From the cell containing the given text, extract its center point as [x, y] coordinate. 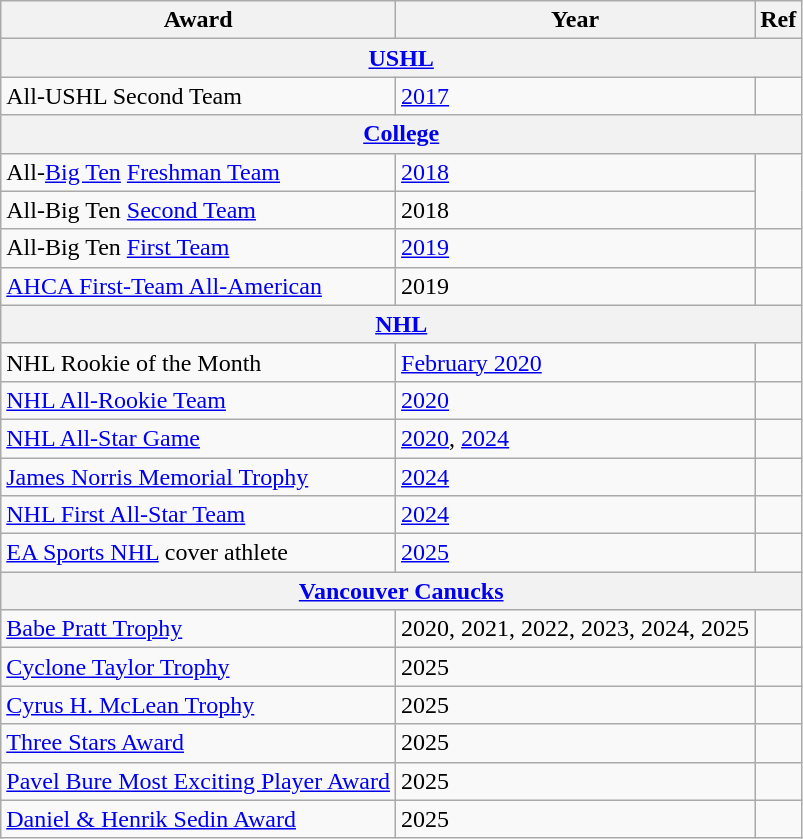
All-Big Ten Second Team [198, 210]
College [402, 134]
EA Sports NHL cover athlete [198, 553]
2020, 2021, 2022, 2023, 2024, 2025 [576, 629]
Babe Pratt Trophy [198, 629]
USHL [402, 58]
Ref [778, 20]
NHL Rookie of the Month [198, 362]
Award [198, 20]
Cyclone Taylor Trophy [198, 667]
All-Big Ten First Team [198, 248]
NHL [402, 324]
2020, 2024 [576, 438]
Pavel Bure Most Exciting Player Award [198, 781]
Vancouver Canucks [402, 591]
NHL All-Rookie Team [198, 400]
2017 [576, 96]
NHL First All-Star Team [198, 515]
2020 [576, 400]
February 2020 [576, 362]
James Norris Memorial Trophy [198, 477]
Daniel & Henrik Sedin Award [198, 819]
Cyrus H. McLean Trophy [198, 705]
AHCA First-Team All-American [198, 286]
NHL All-Star Game [198, 438]
All-USHL Second Team [198, 96]
All-Big Ten Freshman Team [198, 172]
Three Stars Award [198, 743]
Year [576, 20]
